Search for the cell housing the specified text and yield its (x, y) center coordinate. 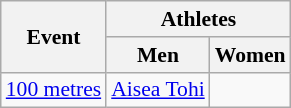
100 metres (54, 90)
Women (250, 55)
Aisea Tohi (158, 90)
Men (158, 55)
Athletes (198, 19)
Event (54, 36)
